Output the [x, y] coordinate of the center of the cell containing the given text.  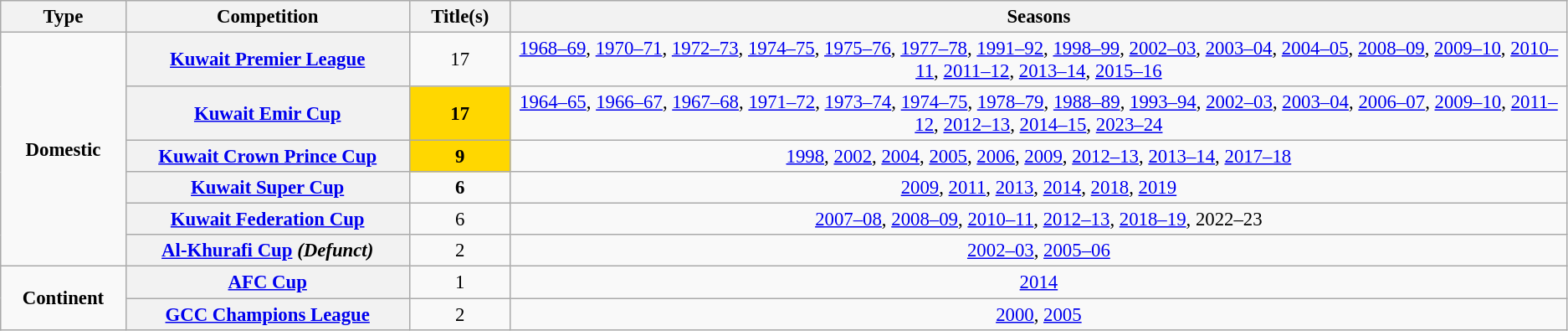
Kuwait Crown Prince Cup [268, 157]
Al-Khurafi Cup (Defunct) [268, 251]
1998, 2002, 2004, 2005, 2006, 2009, 2012–13, 2013–14, 2017–18 [1038, 157]
GCC Champions League [268, 314]
2009, 2011, 2013, 2014, 2018, 2019 [1038, 188]
AFC Cup [268, 282]
2000, 2005 [1038, 314]
Competition [268, 17]
2007–08, 2008–09, 2010–11, 2012–13, 2018–19, 2022–23 [1038, 220]
Seasons [1038, 17]
9 [460, 157]
1 [460, 282]
Kuwait Premier League [268, 60]
2014 [1038, 282]
2002–03, 2005–06 [1038, 251]
Type [64, 17]
Domestic [64, 150]
Kuwait Super Cup [268, 188]
Kuwait Federation Cup [268, 220]
Continent [64, 298]
Title(s) [460, 17]
Kuwait Emir Cup [268, 114]
